Identify which cell holds the provided text, then report its [x, y] central coordinate. 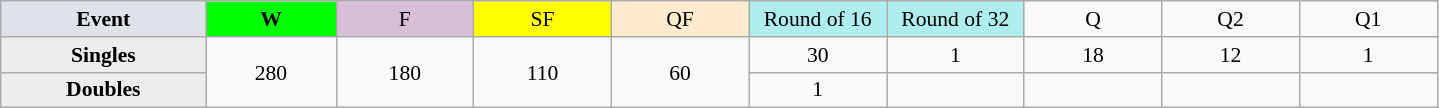
Doubles [104, 90]
110 [543, 72]
Q2 [1231, 19]
Round of 32 [955, 19]
W [271, 19]
18 [1093, 55]
SF [543, 19]
280 [271, 72]
180 [405, 72]
12 [1231, 55]
Event [104, 19]
QF [680, 19]
Round of 16 [818, 19]
30 [818, 55]
F [405, 19]
Q1 [1368, 19]
60 [680, 72]
Q [1093, 19]
Singles [104, 55]
